Determine the [X, Y] coordinate at the center of the cell enclosing the given text.  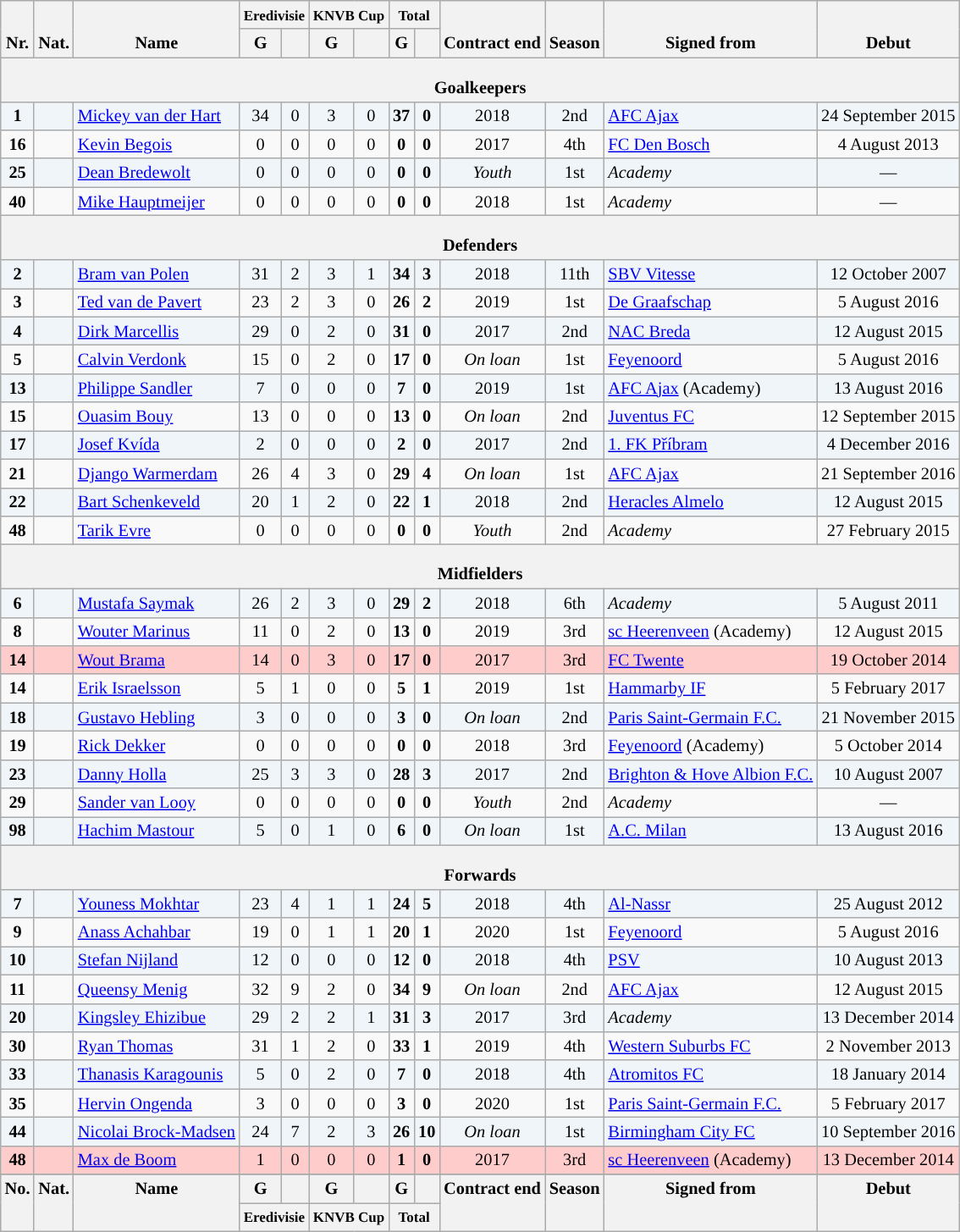
Mickey van der Hart [157, 116]
37 [401, 116]
Tarik Evre [157, 530]
PSV [711, 960]
Juventus FC [711, 417]
Midfielders [481, 566]
Heracles Almelo [711, 502]
18 [18, 717]
Anass Achahbar [157, 932]
Kingsley Ehizibue [157, 1018]
Hachim Mastour [157, 831]
10 August 2013 [888, 960]
Bram van Polen [157, 273]
Bart Schenkeveld [157, 502]
16 [18, 144]
Kevin Begois [157, 144]
28 [401, 774]
No. [18, 1202]
Josef Kvída [157, 445]
Dean Bredewolt [157, 173]
Max de Boom [157, 1160]
Ryan Thomas [157, 1046]
24 September 2015 [888, 116]
2 November 2013 [888, 1046]
Wouter Marinus [157, 632]
1. FK Příbram [711, 445]
21 [18, 473]
Sander van Looy [157, 803]
Hammarby IF [711, 688]
30 [18, 1046]
Feyenoord (Academy) [711, 745]
35 [18, 1103]
AFC Ajax (Academy) [711, 388]
Ouasim Bouy [157, 417]
12 October 2007 [888, 273]
Gustavo Hebling [157, 717]
10 September 2016 [888, 1131]
11th [575, 273]
Philippe Sandler [157, 388]
4 August 2013 [888, 144]
Birmingham City FC [711, 1131]
Atromitos FC [711, 1075]
Mike Hauptmeijer [157, 202]
FC Den Bosch [711, 144]
Forwards [481, 867]
Calvin Verdonk [157, 359]
10 August 2007 [888, 774]
Rick Dekker [157, 745]
18 January 2014 [888, 1075]
Django Warmerdam [157, 473]
Dirk Marcellis [157, 331]
25 August 2012 [888, 903]
Wout Brama [157, 660]
Ted van de Pavert [157, 302]
44 [18, 1131]
21 September 2016 [888, 473]
12 September 2015 [888, 417]
Danny Holla [157, 774]
Queensy Menig [157, 989]
Brighton & Hove Albion F.C. [711, 774]
19 October 2014 [888, 660]
27 February 2015 [888, 530]
Youness Mokhtar [157, 903]
Goalkeepers [481, 80]
Mustafa Saymak [157, 603]
21 November 2015 [888, 717]
Hervin Ongenda [157, 1103]
Thanasis Karagounis [157, 1075]
De Graafschap [711, 302]
5 August 2011 [888, 603]
6th [575, 603]
Erik Israelsson [157, 688]
Western Suburbs FC [711, 1046]
Nr. [18, 29]
8 [18, 632]
FC Twente [711, 660]
32 [261, 989]
Al-Nassr [711, 903]
Nicolai Brock-Madsen [157, 1131]
98 [18, 831]
A.C. Milan [711, 831]
NAC Breda [711, 331]
Stefan Nijland [157, 960]
5 October 2014 [888, 745]
Defenders [481, 237]
SBV Vitesse [711, 273]
40 [18, 202]
4 December 2016 [888, 445]
